From the cell containing the given text, extract its center point as (x, y) coordinate. 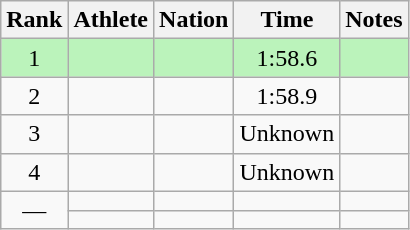
1 (34, 58)
3 (34, 134)
2 (34, 96)
Rank (34, 20)
Nation (194, 20)
Athlete (111, 20)
1:58.6 (287, 58)
4 (34, 172)
Notes (374, 20)
— (34, 210)
Time (287, 20)
1:58.9 (287, 96)
